Detect which cell encompasses the target text, then output its [X, Y] center coordinate. 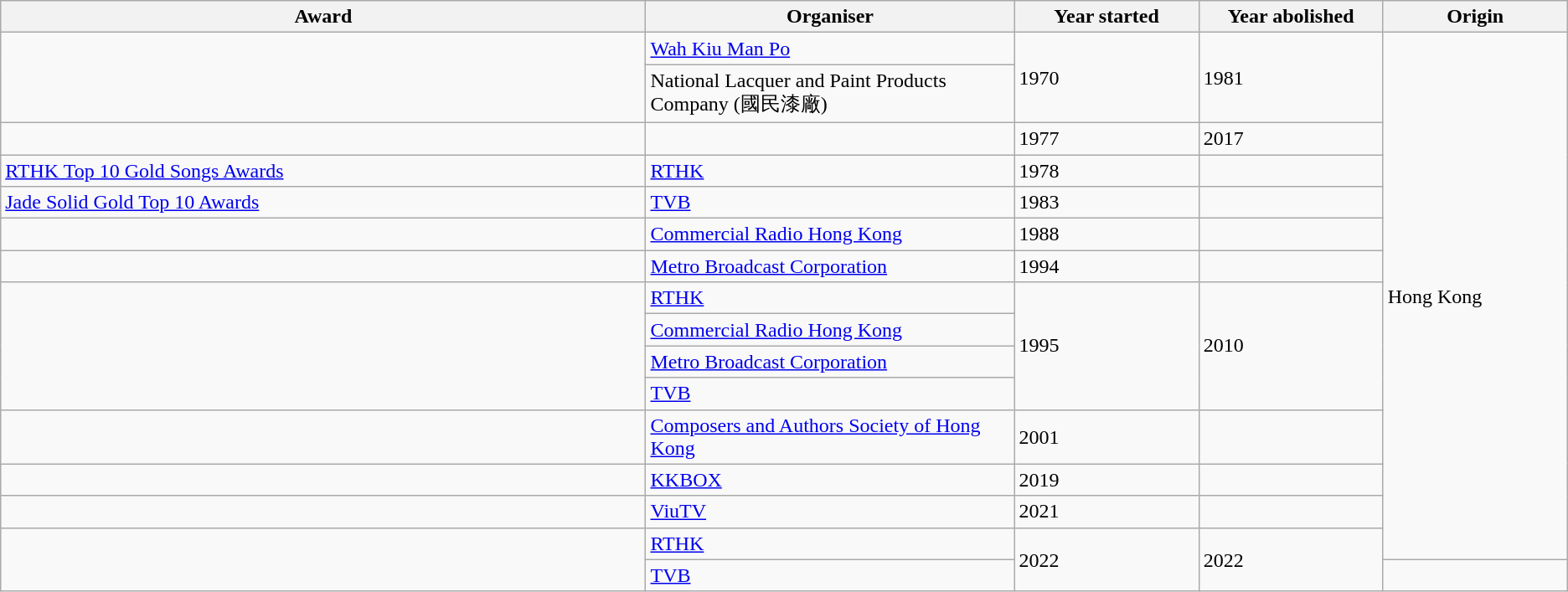
Jade Solid Gold Top 10 Awards [323, 203]
1978 [1106, 170]
2001 [1106, 437]
2010 [1291, 346]
1977 [1106, 138]
2017 [1291, 138]
KKBOX [830, 480]
RTHK Top 10 Gold Songs Awards [323, 170]
1970 [1106, 78]
Composers and Authors Society of Hong Kong [830, 437]
1994 [1106, 266]
2019 [1106, 480]
ViuTV [830, 512]
Year started [1106, 17]
Wah Kiu Man Po [830, 49]
Year abolished [1291, 17]
1981 [1291, 78]
Hong Kong [1475, 296]
Origin [1475, 17]
Award [323, 17]
2021 [1106, 512]
National Lacquer and Paint Products Company (國民漆廠) [830, 94]
Organiser [830, 17]
1995 [1106, 346]
1983 [1106, 203]
1988 [1106, 234]
